Scan for the cell matching the given text and deliver its (x, y) coordinate at center. 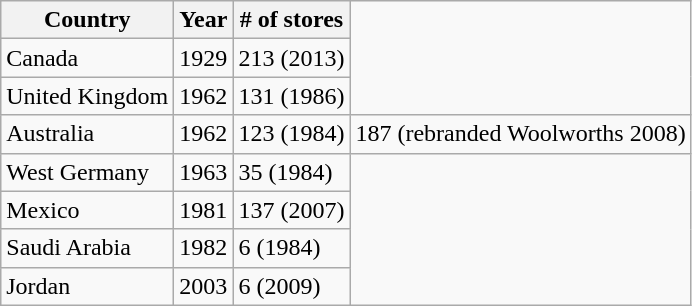
Country (88, 20)
6 (1984) (292, 248)
137 (2007) (292, 210)
187 (rebranded Woolworths 2008) (520, 134)
Jordan (88, 286)
1929 (204, 58)
1982 (204, 248)
213 (2013) (292, 58)
1963 (204, 172)
123 (1984) (292, 134)
Canada (88, 58)
1981 (204, 210)
131 (1986) (292, 96)
Year (204, 20)
2003 (204, 286)
Mexico (88, 210)
United Kingdom (88, 96)
35 (1984) (292, 172)
Australia (88, 134)
West Germany (88, 172)
Saudi Arabia (88, 248)
6 (2009) (292, 286)
# of stores (292, 20)
